Scan for the cell matching the given text and deliver its (x, y) coordinate at center. 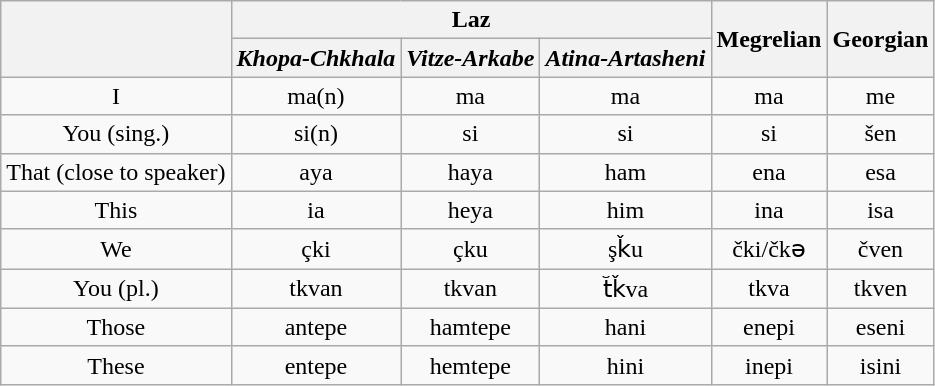
Those (116, 327)
Megrelian (769, 39)
Georgian (880, 39)
ham (626, 172)
şǩu (626, 249)
entepe (316, 365)
I (116, 96)
tkven (880, 289)
ma(n) (316, 96)
heya (470, 210)
Atina-Artasheni (626, 58)
enepi (769, 327)
You (sing.) (116, 134)
inepi (769, 365)
čki/čkə (769, 249)
Vitze-Arkabe (470, 58)
aya (316, 172)
çku (470, 249)
These (116, 365)
Khopa-Chkhala (316, 58)
haya (470, 172)
isini (880, 365)
šen (880, 134)
ia (316, 210)
We (116, 249)
esa (880, 172)
čven (880, 249)
him (626, 210)
ena (769, 172)
That (close to speaker) (116, 172)
You (pl.) (116, 289)
hani (626, 327)
si(n) (316, 134)
Laz (471, 20)
hamtepe (470, 327)
t̆ǩva (626, 289)
çki (316, 249)
ina (769, 210)
antepe (316, 327)
hini (626, 365)
isa (880, 210)
me (880, 96)
This (116, 210)
tkva (769, 289)
hemtepe (470, 365)
eseni (880, 327)
